Output the [x, y] coordinate of the center of the cell containing the given text.  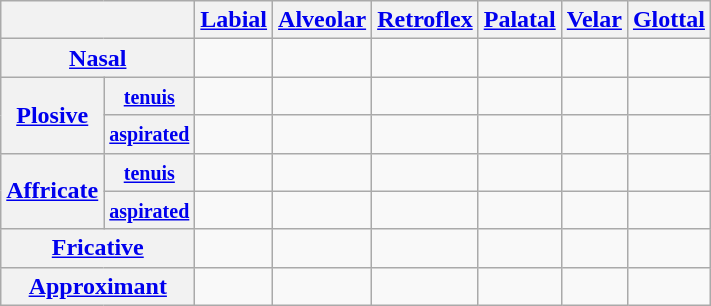
Plosive [52, 115]
Fricative [98, 248]
Palatal [520, 20]
Nasal [98, 58]
Approximant [98, 286]
Affricate [52, 191]
Alveolar [322, 20]
Retroflex [426, 20]
Glottal [668, 20]
Velar [594, 20]
Labial [234, 20]
